Locate the cell with the specified text and output its (X, Y) center coordinate. 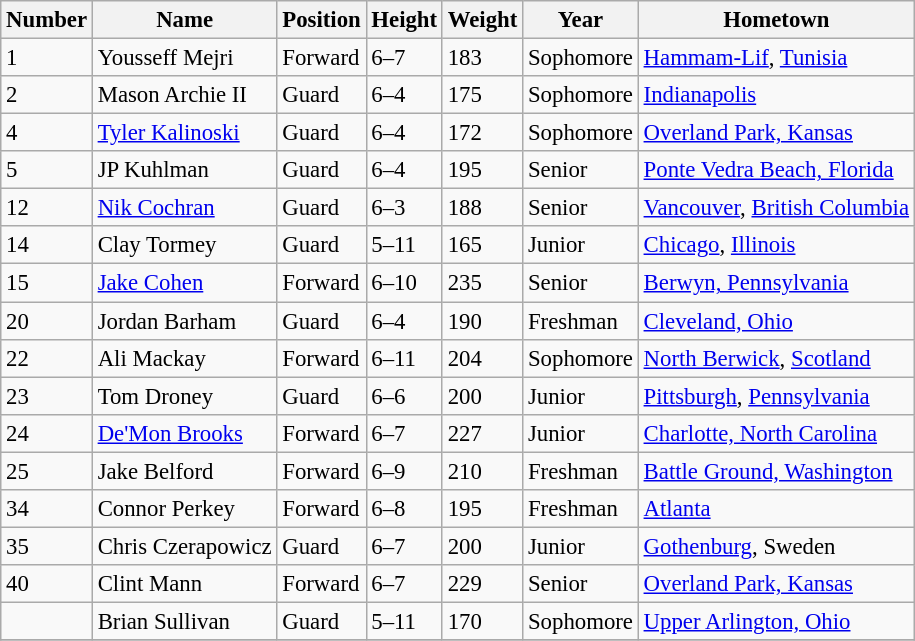
15 (47, 283)
6–11 (404, 358)
Jordan Barham (184, 321)
6–8 (404, 509)
Connor Perkey (184, 509)
Atlanta (776, 509)
170 (482, 621)
Vancouver, British Columbia (776, 208)
Chris Czerapowicz (184, 546)
6–3 (404, 208)
Ponte Vedra Beach, Florida (776, 170)
6–9 (404, 471)
Height (404, 20)
14 (47, 245)
2 (47, 95)
1 (47, 58)
Name (184, 20)
Hometown (776, 20)
12 (47, 208)
34 (47, 509)
North Berwick, Scotland (776, 358)
Nik Cochran (184, 208)
190 (482, 321)
175 (482, 95)
35 (47, 546)
Position (322, 20)
Tom Droney (184, 396)
Weight (482, 20)
Indianapolis (776, 95)
Mason Archie II (184, 95)
227 (482, 433)
Brian Sullivan (184, 621)
22 (47, 358)
6–10 (404, 283)
188 (482, 208)
JP Kuhlman (184, 170)
25 (47, 471)
229 (482, 584)
Yousseff Mejri (184, 58)
Tyler Kalinoski (184, 133)
204 (482, 358)
183 (482, 58)
Clay Tormey (184, 245)
Number (47, 20)
Charlotte, North Carolina (776, 433)
23 (47, 396)
Jake Cohen (184, 283)
Hammam-Lif, Tunisia (776, 58)
Battle Ground, Washington (776, 471)
165 (482, 245)
4 (47, 133)
Berwyn, Pennsylvania (776, 283)
235 (482, 283)
5 (47, 170)
20 (47, 321)
De'Mon Brooks (184, 433)
24 (47, 433)
Jake Belford (184, 471)
Gothenburg, Sweden (776, 546)
40 (47, 584)
172 (482, 133)
Ali Mackay (184, 358)
Pittsburgh, Pennsylvania (776, 396)
6–6 (404, 396)
Year (581, 20)
Clint Mann (184, 584)
Chicago, Illinois (776, 245)
Upper Arlington, Ohio (776, 621)
210 (482, 471)
Cleveland, Ohio (776, 321)
